Locate the cell with the specified text and output its [X, Y] center coordinate. 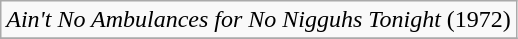
Ain't No Ambulances for No Nigguhs Tonight (1972) [259, 20]
